Search for the cell housing the specified text and yield its (X, Y) center coordinate. 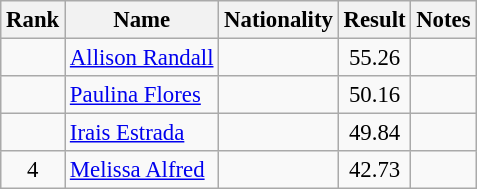
4 (33, 170)
Allison Randall (142, 58)
Nationality (278, 20)
49.84 (374, 133)
Irais Estrada (142, 133)
55.26 (374, 58)
Melissa Alfred (142, 170)
Result (374, 20)
Paulina Flores (142, 95)
Name (142, 20)
42.73 (374, 170)
Notes (444, 20)
50.16 (374, 95)
Rank (33, 20)
